Extract the (X, Y) coordinate from the center of the cell holding the provided text.  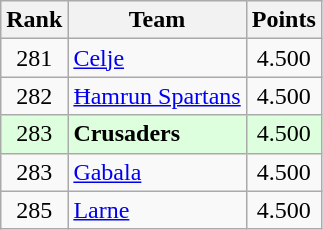
Ħamrun Spartans (157, 96)
Celje (157, 58)
Team (157, 20)
282 (34, 96)
285 (34, 210)
Points (284, 20)
281 (34, 58)
Rank (34, 20)
Crusaders (157, 134)
Larne (157, 210)
Gabala (157, 172)
